Return [x, y] of the center of cell containing provided text 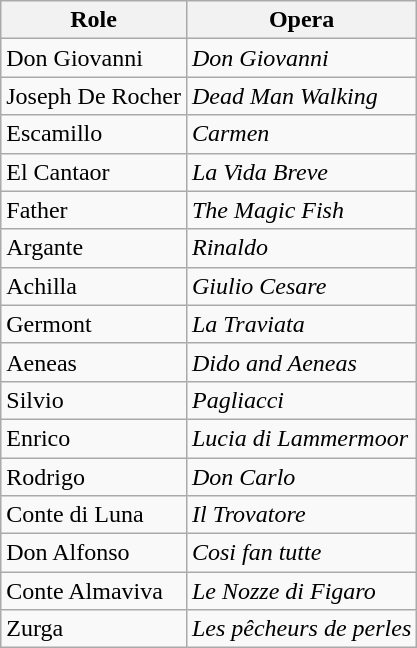
Carmen [301, 134]
The Magic Fish [301, 210]
Conte di Luna [94, 515]
Dido and Aeneas [301, 362]
Le Nozze di Figaro [301, 591]
Lucia di Lammermoor [301, 438]
La Traviata [301, 324]
Enrico [94, 438]
Germont [94, 324]
Conte Almaviva [94, 591]
La Vida Breve [301, 172]
El Cantaor [94, 172]
Don Alfonso [94, 553]
Les pêcheurs de perles [301, 629]
Il Trovatore [301, 515]
Cosi fan tutte [301, 553]
Argante [94, 248]
Silvio [94, 400]
Don Carlo [301, 477]
Aeneas [94, 362]
Opera [301, 20]
Dead Man Walking [301, 96]
Father [94, 210]
Achilla [94, 286]
Zurga [94, 629]
Escamillo [94, 134]
Role [94, 20]
Joseph De Rocher [94, 96]
Pagliacci [301, 400]
Rinaldo [301, 248]
Rodrigo [94, 477]
Giulio Cesare [301, 286]
